From the cell containing the given text, extract its center point as [X, Y] coordinate. 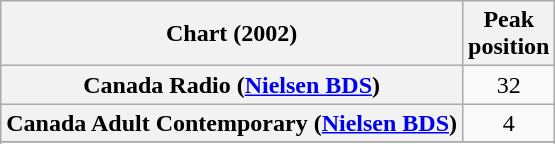
4 [509, 123]
Canada Radio (Nielsen BDS) [232, 85]
Chart (2002) [232, 34]
Canada Adult Contemporary (Nielsen BDS) [232, 123]
Peakposition [509, 34]
32 [509, 85]
